Determine the (X, Y) coordinate at the center of the cell enclosing the given text.  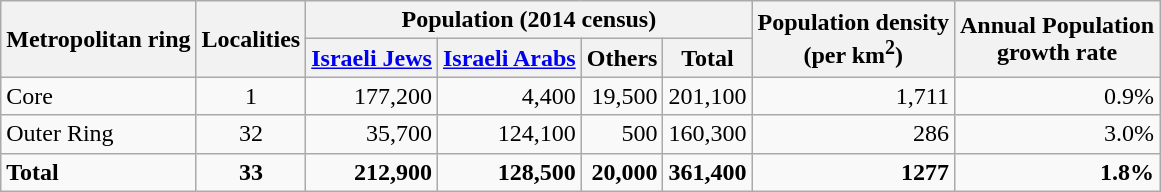
177,200 (372, 96)
32 (251, 134)
Metropolitan ring (98, 39)
20,000 (622, 172)
33 (251, 172)
35,700 (372, 134)
124,100 (509, 134)
Others (622, 58)
1,711 (853, 96)
Annual Populationgrowth rate (1056, 39)
1.8% (1056, 172)
Israeli Jews (372, 58)
Population density(per km2) (853, 39)
212,900 (372, 172)
500 (622, 134)
3.0% (1056, 134)
0.9% (1056, 96)
Population (2014 census) (529, 20)
19,500 (622, 96)
Outer Ring (98, 134)
4,400 (509, 96)
128,500 (509, 172)
201,100 (708, 96)
Localities (251, 39)
Israeli Arabs (509, 58)
Core (98, 96)
1 (251, 96)
286 (853, 134)
361,400 (708, 172)
1277 (853, 172)
160,300 (708, 134)
